For the text-containing cell, return its midpoint in (X, Y) coordinate format. 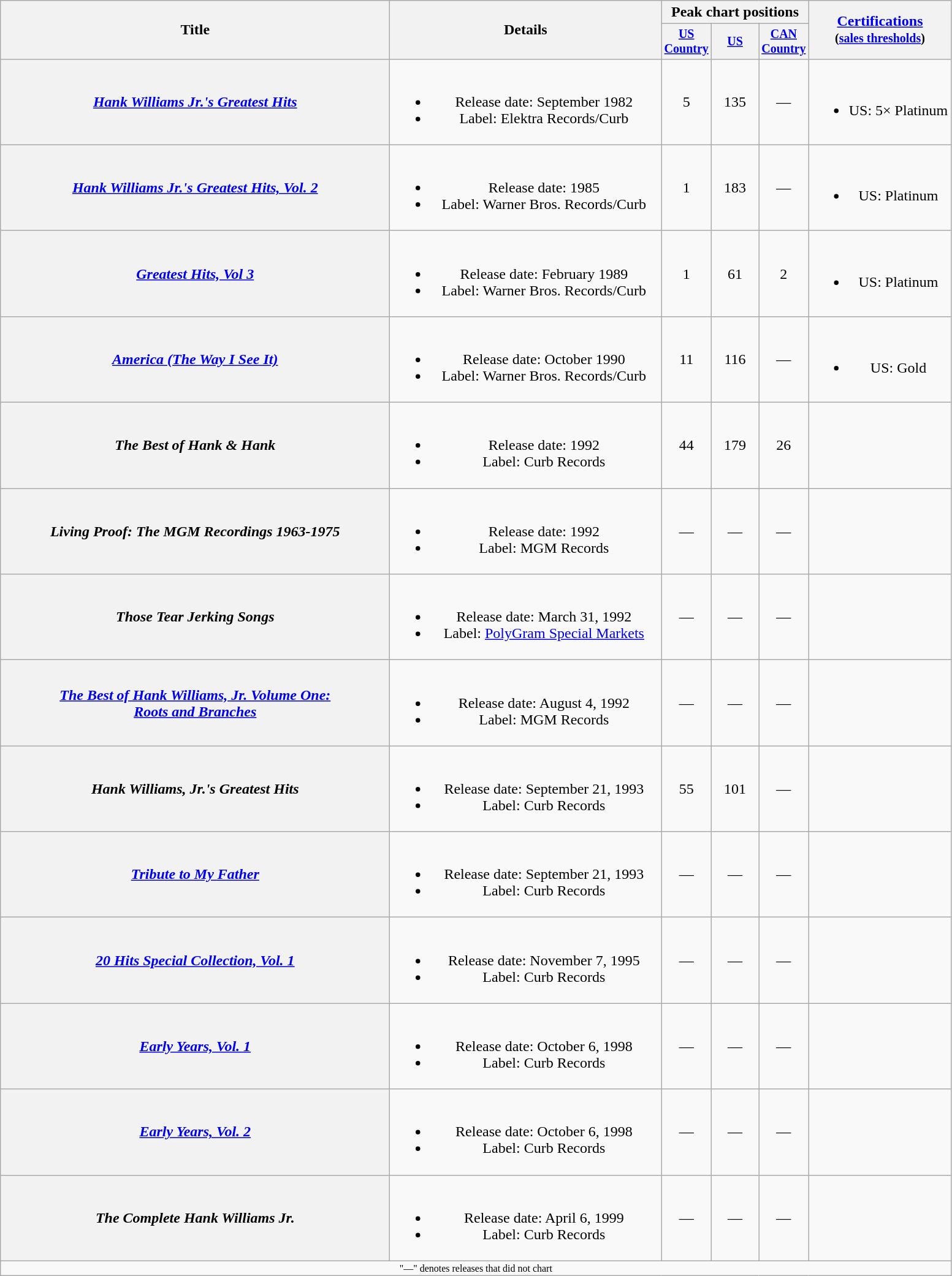
Hank Williams Jr.'s Greatest Hits, Vol. 2 (195, 188)
Release date: 1985Label: Warner Bros. Records/Curb (526, 188)
55 (687, 789)
"—" denotes releases that did not chart (476, 1268)
Release date: October 1990Label: Warner Bros. Records/Curb (526, 359)
44 (687, 446)
Title (195, 30)
179 (736, 446)
US: Gold (880, 359)
Release date: April 6, 1999Label: Curb Records (526, 1218)
CAN Country (784, 42)
11 (687, 359)
116 (736, 359)
Release date: 1992Label: MGM Records (526, 531)
Release date: September 1982Label: Elektra Records/Curb (526, 102)
The Complete Hank Williams Jr. (195, 1218)
135 (736, 102)
61 (736, 273)
Release date: March 31, 1992Label: PolyGram Special Markets (526, 617)
Release date: November 7, 1995Label: Curb Records (526, 960)
US: 5× Platinum (880, 102)
Those Tear Jerking Songs (195, 617)
5 (687, 102)
US (736, 42)
183 (736, 188)
Early Years, Vol. 2 (195, 1132)
Hank Williams, Jr.'s Greatest Hits (195, 789)
101 (736, 789)
Release date: 1992Label: Curb Records (526, 446)
Release date: February 1989Label: Warner Bros. Records/Curb (526, 273)
Details (526, 30)
Greatest Hits, Vol 3 (195, 273)
20 Hits Special Collection, Vol. 1 (195, 960)
26 (784, 446)
Early Years, Vol. 1 (195, 1046)
Certifications(sales thresholds) (880, 30)
US Country (687, 42)
Release date: August 4, 1992Label: MGM Records (526, 703)
Tribute to My Father (195, 875)
America (The Way I See It) (195, 359)
Living Proof: The MGM Recordings 1963-1975 (195, 531)
The Best of Hank Williams, Jr. Volume One:Roots and Branches (195, 703)
Hank Williams Jr.'s Greatest Hits (195, 102)
Peak chart positions (735, 12)
2 (784, 273)
The Best of Hank & Hank (195, 446)
